Scan for the cell matching the given text and deliver its [x, y] coordinate at center. 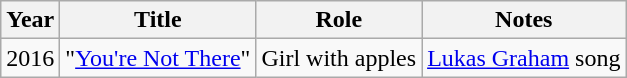
2016 [30, 58]
Notes [524, 20]
Girl with apples [339, 58]
Year [30, 20]
"You're Not There" [158, 58]
Title [158, 20]
Lukas Graham song [524, 58]
Role [339, 20]
